Provide the (x, y) coordinate of the cell's center where the given text is located.  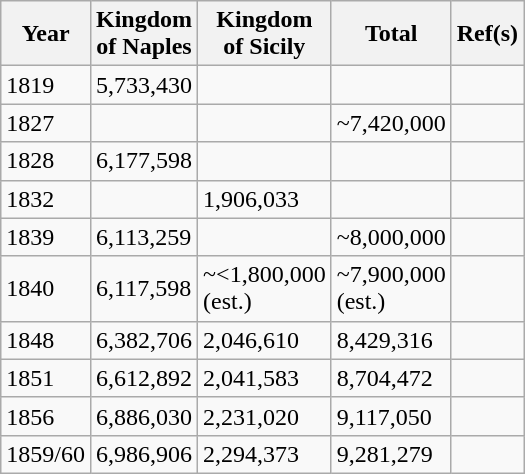
6,177,598 (144, 161)
Year (46, 34)
1827 (46, 123)
6,117,598 (144, 288)
1859/60 (46, 454)
2,231,020 (265, 416)
9,281,279 (391, 454)
~7,900,000(est.) (391, 288)
~8,000,000 (391, 237)
~7,420,000 (391, 123)
8,429,316 (391, 340)
1856 (46, 416)
1,906,033 (265, 199)
Kingdomof Sicily (265, 34)
1819 (46, 85)
2,294,373 (265, 454)
6,986,906 (144, 454)
1839 (46, 237)
6,886,030 (144, 416)
1851 (46, 378)
6,612,892 (144, 378)
~<1,800,000(est.) (265, 288)
1848 (46, 340)
Kingdomof Naples (144, 34)
2,046,610 (265, 340)
2,041,583 (265, 378)
5,733,430 (144, 85)
Total (391, 34)
1828 (46, 161)
6,113,259 (144, 237)
1832 (46, 199)
Ref(s) (487, 34)
9,117,050 (391, 416)
1840 (46, 288)
6,382,706 (144, 340)
8,704,472 (391, 378)
